Provide the [x, y] coordinate of the cell's center where the given text is located.  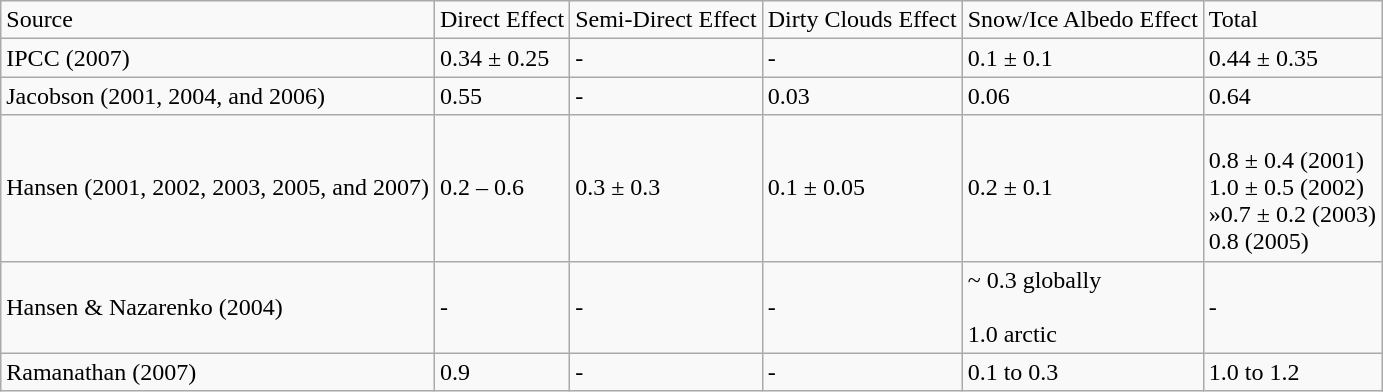
Ramanathan (2007) [218, 372]
0.64 [1292, 96]
0.34 ± 0.25 [502, 58]
0.44 ± 0.35 [1292, 58]
Source [218, 20]
~ 0.3 globally1.0 arctic [1082, 307]
IPCC (2007) [218, 58]
0.8 ± 0.4 (2001) 1.0 ± 0.5 (2002) »0.7 ± 0.2 (2003) 0.8 (2005) [1292, 188]
0.2 – 0.6 [502, 188]
Snow/Ice Albedo Effect [1082, 20]
0.1 to 0.3 [1082, 372]
0.1 ± 0.1 [1082, 58]
Dirty Clouds Effect [862, 20]
0.1 ± 0.05 [862, 188]
0.2 ± 0.1 [1082, 188]
0.03 [862, 96]
0.55 [502, 96]
Total [1292, 20]
0.3 ± 0.3 [666, 188]
Hansen & Nazarenko (2004) [218, 307]
Hansen (2001, 2002, 2003, 2005, and 2007) [218, 188]
1.0 to 1.2 [1292, 372]
Jacobson (2001, 2004, and 2006) [218, 96]
0.06 [1082, 96]
Semi-Direct Effect [666, 20]
Direct Effect [502, 20]
0.9 [502, 372]
